Locate the cell with the specified text and output its [x, y] center coordinate. 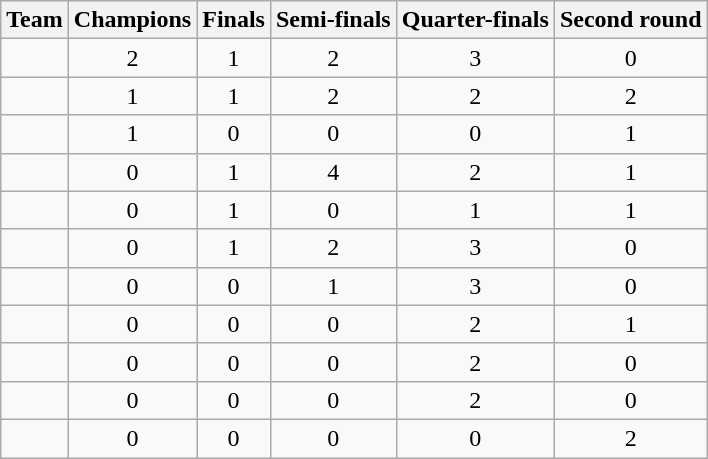
Quarter-finals [475, 20]
4 [333, 172]
Second round [630, 20]
Finals [234, 20]
Team [35, 20]
Champions [132, 20]
Semi-finals [333, 20]
